For the text-containing cell, return its midpoint in (X, Y) coordinate format. 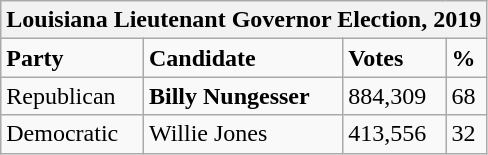
32 (466, 134)
68 (466, 96)
Votes (394, 58)
Republican (72, 96)
Party (72, 58)
Democratic (72, 134)
884,309 (394, 96)
% (466, 58)
Billy Nungesser (242, 96)
Candidate (242, 58)
413,556 (394, 134)
Willie Jones (242, 134)
Louisiana Lieutenant Governor Election, 2019 (244, 20)
